Determine the [x, y] coordinate at the center of the cell enclosing the given text.  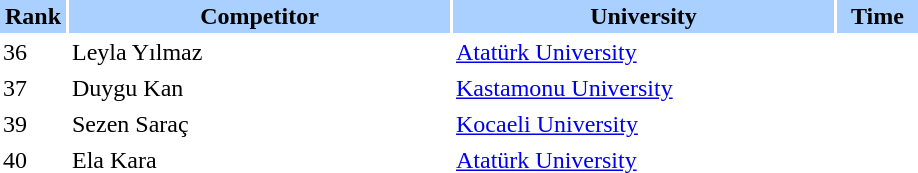
Atatürk University [644, 52]
Leyla Yılmaz [260, 52]
Duygu Kan [260, 88]
University [644, 16]
39 [33, 124]
37 [33, 88]
Kastamonu University [644, 88]
Kocaeli University [644, 124]
36 [33, 52]
Sezen Saraç [260, 124]
Rank [33, 16]
Time [878, 16]
Competitor [260, 16]
